Extract the [x, y] coordinate from the center of the cell holding the provided text.  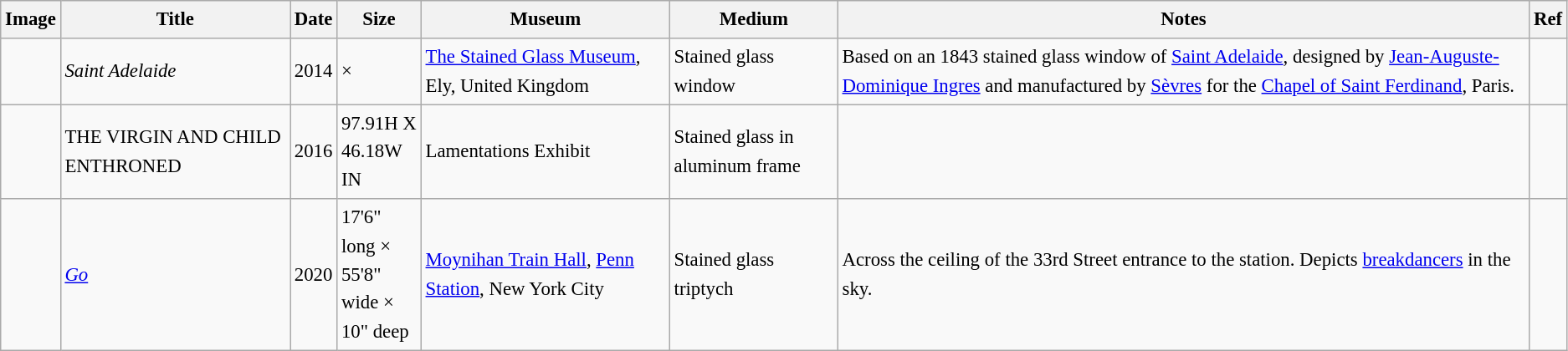
Go [175, 275]
Notes [1183, 20]
Ref [1548, 20]
Stained glass in aluminum frame [753, 152]
Image [30, 20]
Moynihan Train Hall, Penn Station, New York City [546, 275]
Date [313, 20]
The Stained Glass Museum,Ely, United Kingdom [546, 72]
97.91H X 46.18W IN [380, 152]
2016 [313, 152]
× [380, 72]
Stained glass triptych [753, 275]
2014 [313, 72]
Title [175, 20]
Museum [546, 20]
17'6" long × 55'8" wide × 10" deep [380, 275]
THE VIRGIN AND CHILD ENTHRONED [175, 152]
Saint Adelaide [175, 72]
Across the ceiling of the 33rd Street entrance to the station. Depicts breakdancers in the sky. [1183, 275]
2020 [313, 275]
Stained glass window [753, 72]
Medium [753, 20]
Size [380, 20]
Lamentations Exhibit [546, 152]
